Return [X, Y] of the center of cell containing provided text 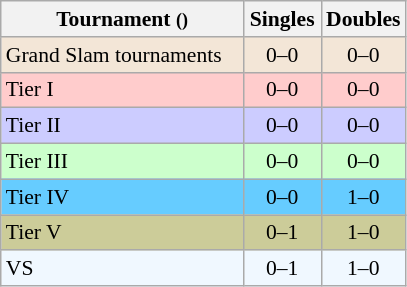
Doubles [364, 19]
VS [122, 269]
Tournament () [122, 19]
Tier III [122, 162]
Grand Slam tournaments [122, 55]
Tier I [122, 90]
Tier V [122, 233]
Tier IV [122, 197]
Singles [282, 19]
Tier II [122, 126]
